From the cell containing the given text, extract its center point as [X, Y] coordinate. 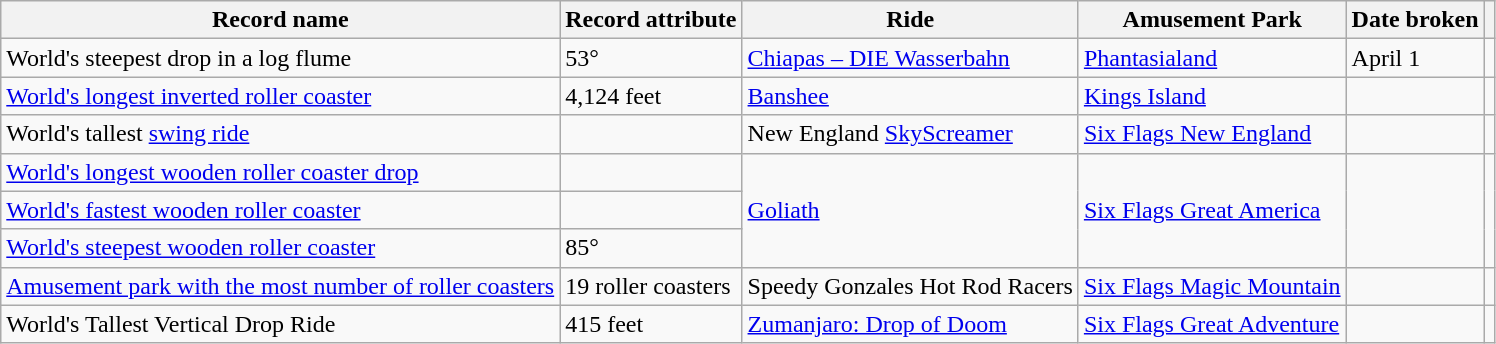
Amusement park with the most number of roller coasters [280, 286]
Chiapas – DIE Wasserbahn [910, 58]
Six Flags Magic Mountain [1212, 286]
Amusement Park [1212, 20]
Ride [910, 20]
415 feet [651, 324]
Record name [280, 20]
World's fastest wooden roller coaster [280, 210]
Record attribute [651, 20]
4,124 feet [651, 96]
April 1 [1415, 58]
Goliath [910, 210]
World's steepest wooden roller coaster [280, 248]
Six Flags Great America [1212, 210]
World's longest inverted roller coaster [280, 96]
Kings Island [1212, 96]
World's steepest drop in a log flume [280, 58]
Six Flags Great Adventure [1212, 324]
19 roller coasters [651, 286]
World's Tallest Vertical Drop Ride [280, 324]
53° [651, 58]
Banshee [910, 96]
Six Flags New England [1212, 134]
Zumanjaro: Drop of Doom [910, 324]
New England SkyScreamer [910, 134]
Speedy Gonzales Hot Rod Racers [910, 286]
Date broken [1415, 20]
World's longest wooden roller coaster drop [280, 172]
Phantasialand [1212, 58]
85° [651, 248]
World's tallest swing ride [280, 134]
